From the cell containing the given text, extract its center point as (x, y) coordinate. 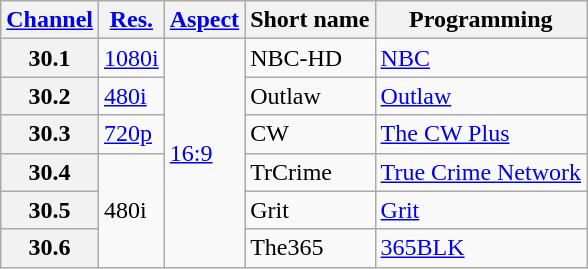
30.6 (50, 248)
CW (310, 134)
720p (132, 134)
30.5 (50, 210)
30.1 (50, 58)
TrCrime (310, 172)
16:9 (204, 153)
True Crime Network (481, 172)
NBC-HD (310, 58)
30.3 (50, 134)
Short name (310, 20)
1080i (132, 58)
NBC (481, 58)
Aspect (204, 20)
30.4 (50, 172)
The365 (310, 248)
30.2 (50, 96)
365BLK (481, 248)
Res. (132, 20)
The CW Plus (481, 134)
Programming (481, 20)
Channel (50, 20)
